Pinpoint the cell where the given text exists, returning its (X, Y) midpoint coordinate. 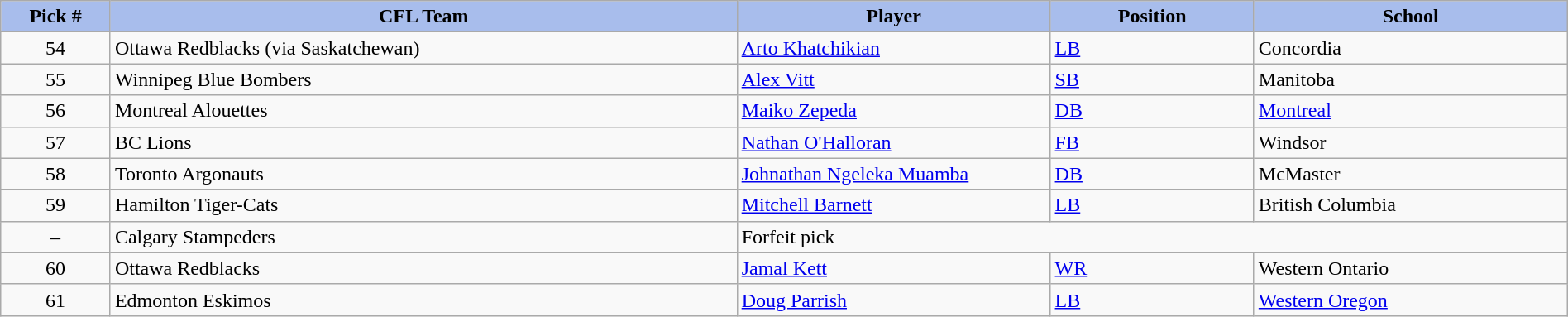
Edmonton Eskimos (423, 300)
School (1411, 17)
Calgary Stampeders (423, 237)
Windsor (1411, 142)
Western Ontario (1411, 268)
60 (56, 268)
FB (1152, 142)
Montreal (1411, 111)
Western Oregon (1411, 300)
Forfeit pick (1152, 237)
Pick # (56, 17)
BC Lions (423, 142)
McMaster (1411, 174)
Johnathan Ngeleka Muamba (893, 174)
Hamilton Tiger-Cats (423, 205)
Montreal Alouettes (423, 111)
Ottawa Redblacks (via Saskatchewan) (423, 48)
Winnipeg Blue Bombers (423, 79)
Arto Khatchikian (893, 48)
Doug Parrish (893, 300)
59 (56, 205)
57 (56, 142)
55 (56, 79)
Concordia (1411, 48)
Toronto Argonauts (423, 174)
Jamal Kett (893, 268)
Manitoba (1411, 79)
Mitchell Barnett (893, 205)
Player (893, 17)
Maiko Zepeda (893, 111)
58 (56, 174)
61 (56, 300)
WR (1152, 268)
British Columbia (1411, 205)
Ottawa Redblacks (423, 268)
56 (56, 111)
SB (1152, 79)
CFL Team (423, 17)
– (56, 237)
54 (56, 48)
Nathan O'Halloran (893, 142)
Position (1152, 17)
Alex Vitt (893, 79)
